Extract the (x, y) coordinate from the center of the cell holding the provided text.  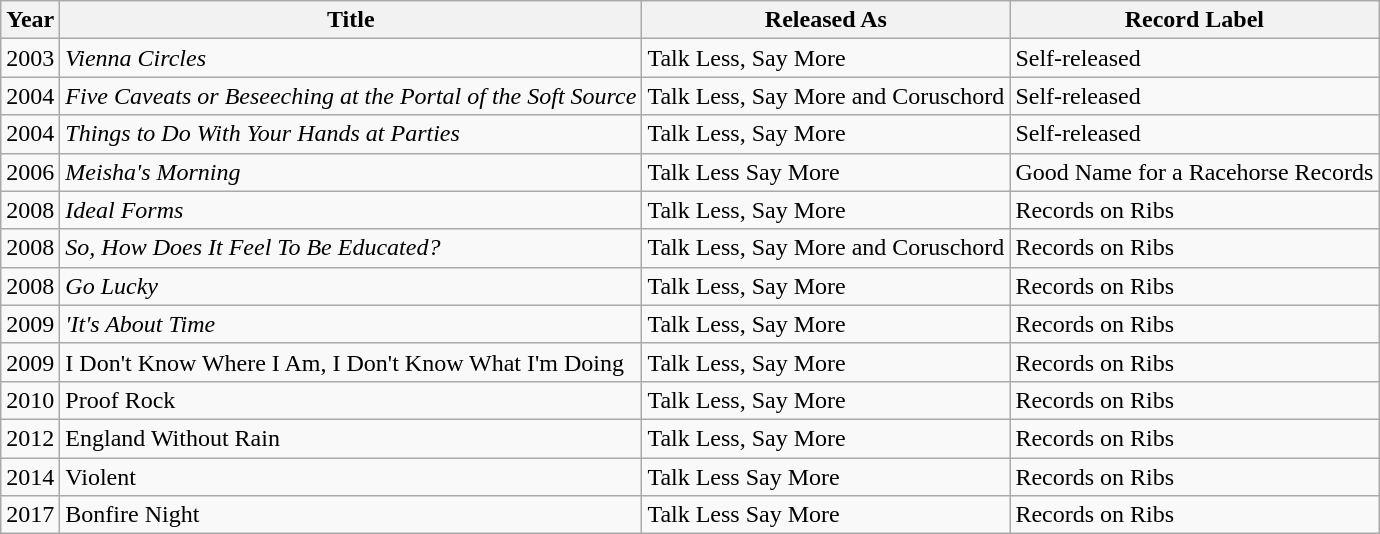
Violent (351, 477)
2003 (30, 58)
2006 (30, 172)
I Don't Know Where I Am, I Don't Know What I'm Doing (351, 362)
Go Lucky (351, 286)
'It's About Time (351, 324)
Five Caveats or Beseeching at the Portal of the Soft Source (351, 96)
Meisha's Morning (351, 172)
Ideal Forms (351, 210)
2017 (30, 515)
Proof Rock (351, 400)
Things to Do With Your Hands at Parties (351, 134)
So, How Does It Feel To Be Educated? (351, 248)
2014 (30, 477)
Record Label (1194, 20)
Title (351, 20)
England Without Rain (351, 438)
Year (30, 20)
2012 (30, 438)
2010 (30, 400)
Bonfire Night (351, 515)
Good Name for a Racehorse Records (1194, 172)
Released As (826, 20)
Vienna Circles (351, 58)
